Detect which cell encompasses the target text, then output its (X, Y) center coordinate. 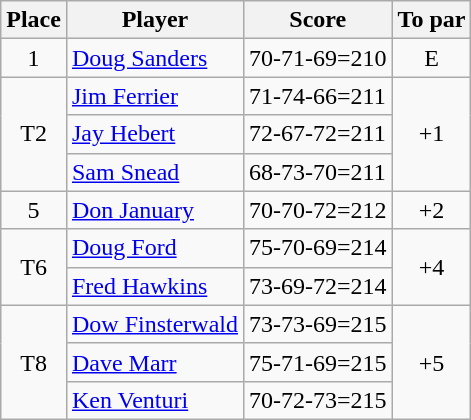
Sam Snead (154, 172)
70-70-72=212 (318, 210)
Dave Marr (154, 362)
+4 (432, 267)
Jim Ferrier (154, 96)
70-71-69=210 (318, 58)
+1 (432, 134)
72-67-72=211 (318, 134)
To par (432, 20)
73-73-69=215 (318, 324)
T6 (34, 267)
Score (318, 20)
75-71-69=215 (318, 362)
Dow Finsterwald (154, 324)
70-72-73=215 (318, 400)
E (432, 58)
Doug Sanders (154, 58)
Jay Hebert (154, 134)
71-74-66=211 (318, 96)
Player (154, 20)
Don January (154, 210)
5 (34, 210)
1 (34, 58)
Place (34, 20)
T2 (34, 134)
75-70-69=214 (318, 248)
68-73-70=211 (318, 172)
Ken Venturi (154, 400)
Doug Ford (154, 248)
Fred Hawkins (154, 286)
+5 (432, 362)
T8 (34, 362)
73-69-72=214 (318, 286)
+2 (432, 210)
